Pinpoint the cell where the given text exists, returning its [x, y] midpoint coordinate. 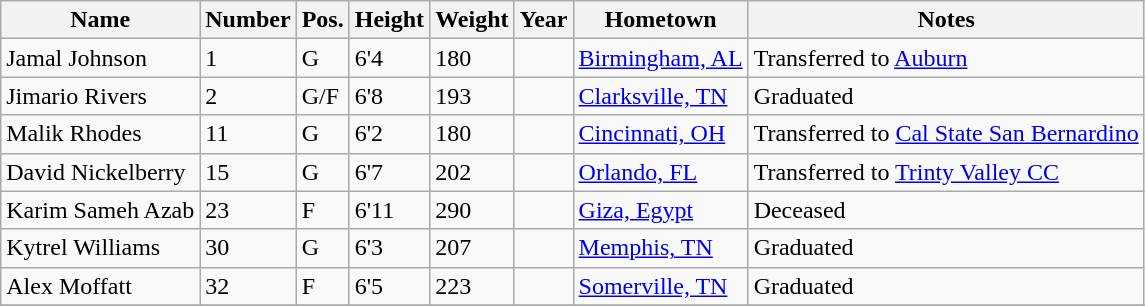
6'11 [389, 210]
Pos. [322, 20]
Year [544, 20]
Giza, Egypt [660, 210]
Malik Rhodes [100, 134]
193 [472, 96]
Birmingham, AL [660, 58]
1 [248, 58]
Cincinnati, OH [660, 134]
Height [389, 20]
6'2 [389, 134]
Orlando, FL [660, 172]
David Nickelberry [100, 172]
32 [248, 286]
Clarksville, TN [660, 96]
Memphis, TN [660, 248]
23 [248, 210]
Weight [472, 20]
Karim Sameh Azab [100, 210]
Hometown [660, 20]
Jimario Rivers [100, 96]
Transferred to Cal State San Bernardino [946, 134]
6'5 [389, 286]
Kytrel Williams [100, 248]
6'4 [389, 58]
Alex Moffatt [100, 286]
207 [472, 248]
15 [248, 172]
Number [248, 20]
11 [248, 134]
290 [472, 210]
Jamal Johnson [100, 58]
6'8 [389, 96]
Somerville, TN [660, 286]
6'3 [389, 248]
6'7 [389, 172]
223 [472, 286]
30 [248, 248]
Transferred to Trinty Valley CC [946, 172]
2 [248, 96]
Name [100, 20]
Transferred to Auburn [946, 58]
Deceased [946, 210]
202 [472, 172]
G/F [322, 96]
Notes [946, 20]
